For the text-containing cell, return its midpoint in [X, Y] coordinate format. 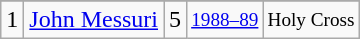
5 [176, 20]
1988–89 [225, 20]
1 [12, 20]
John Messuri [94, 20]
Holy Cross [311, 20]
